Output the [x, y] coordinate of the center of the cell containing the given text.  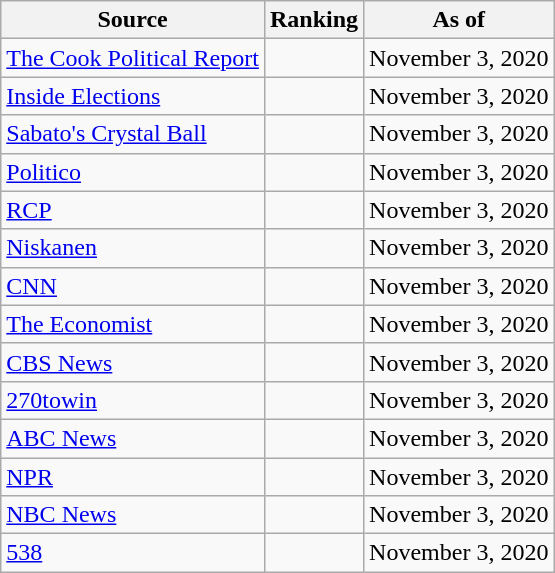
CNN [133, 286]
Source [133, 20]
Inside Elections [133, 96]
RCP [133, 210]
Ranking [314, 20]
538 [133, 553]
NBC News [133, 515]
Niskanen [133, 248]
ABC News [133, 438]
270towin [133, 400]
The Cook Political Report [133, 58]
As of [459, 20]
Sabato's Crystal Ball [133, 134]
Politico [133, 172]
CBS News [133, 362]
The Economist [133, 324]
NPR [133, 477]
